Pinpoint the cell where the given text exists, returning its [x, y] midpoint coordinate. 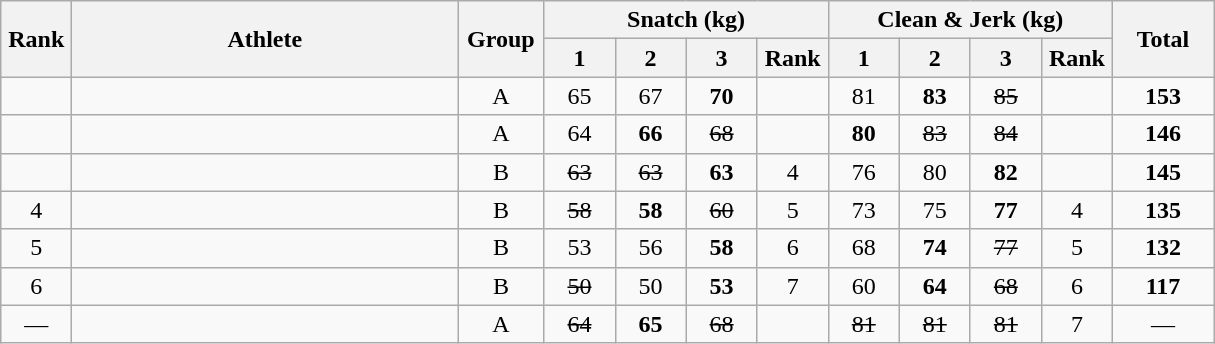
56 [650, 248]
70 [722, 96]
75 [934, 210]
66 [650, 134]
82 [1006, 172]
Snatch (kg) [686, 20]
74 [934, 248]
Group [501, 39]
Athlete [265, 39]
84 [1006, 134]
Total [1162, 39]
117 [1162, 286]
67 [650, 96]
135 [1162, 210]
73 [864, 210]
76 [864, 172]
145 [1162, 172]
Clean & Jerk (kg) [970, 20]
85 [1006, 96]
146 [1162, 134]
153 [1162, 96]
132 [1162, 248]
